From the cell containing the given text, extract its center point as [X, Y] coordinate. 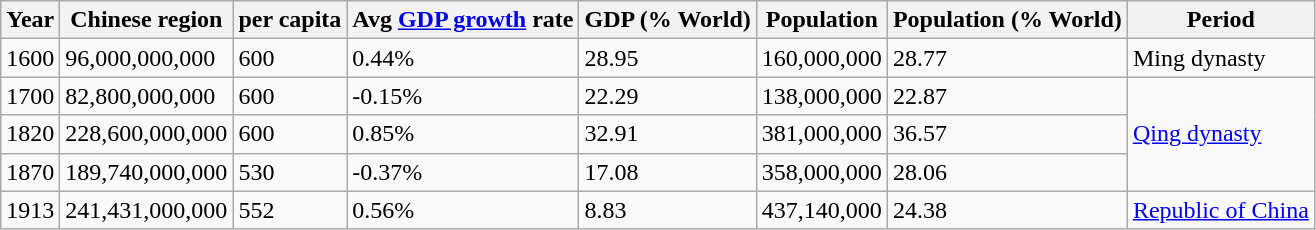
-0.15% [463, 96]
Ming dynasty [1220, 58]
Qing dynasty [1220, 134]
17.08 [668, 172]
1600 [30, 58]
28.95 [668, 58]
Year [30, 20]
GDP (% World) [668, 20]
82,800,000,000 [146, 96]
28.77 [1007, 58]
Population (% World) [1007, 20]
per capita [290, 20]
-0.37% [463, 172]
0.56% [463, 210]
28.06 [1007, 172]
1820 [30, 134]
Population [822, 20]
437,140,000 [822, 210]
1700 [30, 96]
1870 [30, 172]
160,000,000 [822, 58]
Republic of China [1220, 210]
381,000,000 [822, 134]
24.38 [1007, 210]
189,740,000,000 [146, 172]
Period [1220, 20]
22.87 [1007, 96]
228,600,000,000 [146, 134]
0.85% [463, 134]
Chinese region [146, 20]
241,431,000,000 [146, 210]
530 [290, 172]
32.91 [668, 134]
1913 [30, 210]
8.83 [668, 210]
552 [290, 210]
36.57 [1007, 134]
96,000,000,000 [146, 58]
138,000,000 [822, 96]
22.29 [668, 96]
358,000,000 [822, 172]
Avg GDP growth rate [463, 20]
0.44% [463, 58]
